Detect which cell encompasses the target text, then output its (x, y) center coordinate. 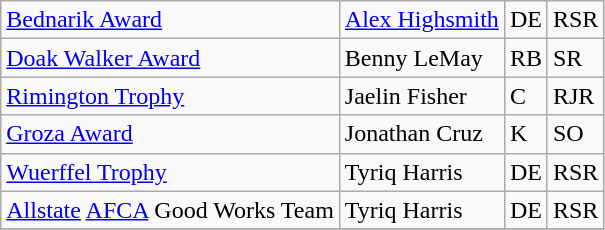
Wuerffel Trophy (170, 172)
Jaelin Fisher (422, 96)
Doak Walker Award (170, 58)
K (526, 134)
SR (575, 58)
Bednarik Award (170, 20)
RJR (575, 96)
Groza Award (170, 134)
Benny LeMay (422, 58)
Allstate AFCA Good Works Team (170, 210)
C (526, 96)
Rimington Trophy (170, 96)
Alex Highsmith (422, 20)
RB (526, 58)
Jonathan Cruz (422, 134)
SO (575, 134)
